For the text-containing cell, return its midpoint in (X, Y) coordinate format. 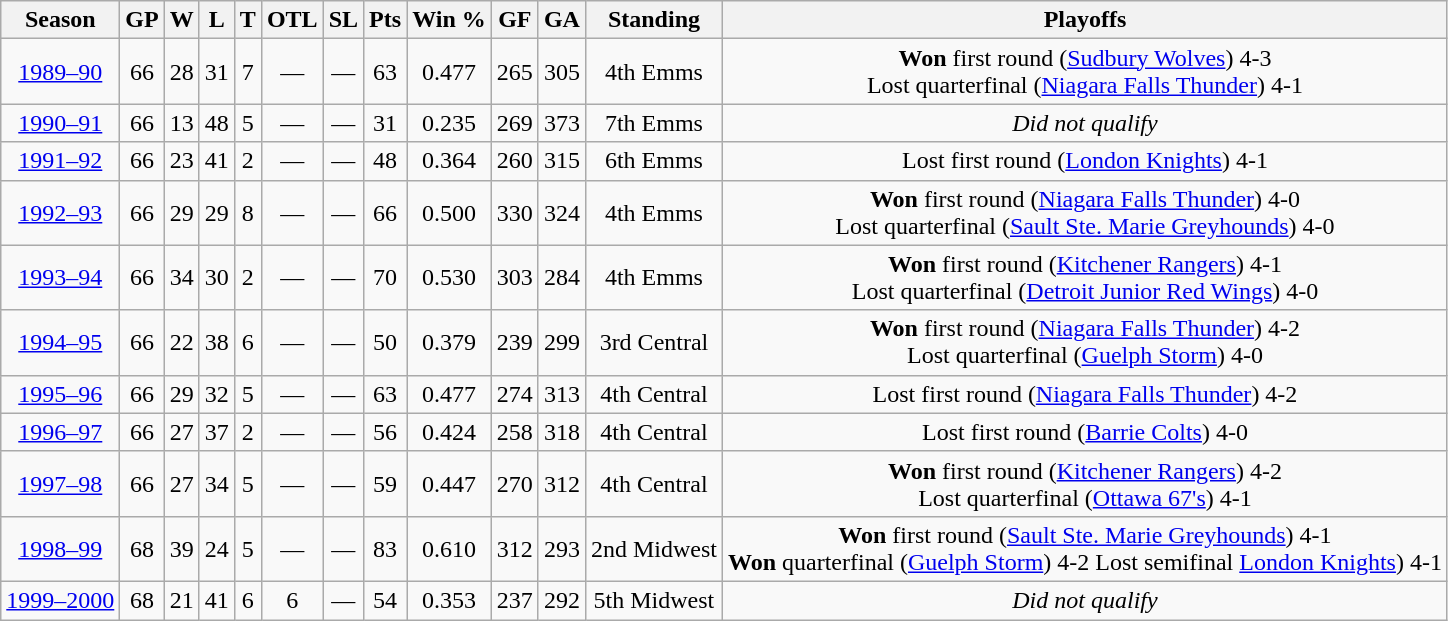
0.500 (450, 212)
59 (386, 484)
Playoffs (1084, 20)
0.364 (450, 161)
83 (386, 548)
1990–91 (60, 123)
7 (248, 72)
313 (562, 394)
258 (514, 432)
269 (514, 123)
Won first round (Sault Ste. Marie Greyhounds) 4-1Won quarterfinal (Guelph Storm) 4-2 Lost semifinal London Knights) 4-1 (1084, 548)
0.447 (450, 484)
1995–96 (60, 394)
21 (182, 600)
GA (562, 20)
T (248, 20)
303 (514, 278)
260 (514, 161)
39 (182, 548)
Won first round (Niagara Falls Thunder) 4-0Lost quarterfinal (Sault Ste. Marie Greyhounds) 4-0 (1084, 212)
24 (216, 548)
274 (514, 394)
0.530 (450, 278)
22 (182, 342)
7th Emms (654, 123)
318 (562, 432)
5th Midwest (654, 600)
1989–90 (60, 72)
265 (514, 72)
270 (514, 484)
Won first round (Niagara Falls Thunder) 4-2Lost quarterfinal (Guelph Storm) 4-0 (1084, 342)
70 (386, 278)
1992–93 (60, 212)
6th Emms (654, 161)
Standing (654, 20)
305 (562, 72)
1998–99 (60, 548)
37 (216, 432)
OTL (292, 20)
Season (60, 20)
28 (182, 72)
Pts (386, 20)
237 (514, 600)
293 (562, 548)
W (182, 20)
50 (386, 342)
56 (386, 432)
Win % (450, 20)
Lost first round (London Knights) 4-1 (1084, 161)
0.353 (450, 600)
373 (562, 123)
0.610 (450, 548)
3rd Central (654, 342)
1999–2000 (60, 600)
32 (216, 394)
1996–97 (60, 432)
299 (562, 342)
GF (514, 20)
315 (562, 161)
292 (562, 600)
2nd Midwest (654, 548)
1991–92 (60, 161)
Won first round (Sudbury Wolves) 4-3Lost quarterfinal (Niagara Falls Thunder) 4-1 (1084, 72)
38 (216, 342)
324 (562, 212)
330 (514, 212)
54 (386, 600)
GP (142, 20)
1994–95 (60, 342)
0.424 (450, 432)
8 (248, 212)
Won first round (Kitchener Rangers) 4-2Lost quarterfinal (Ottawa 67's) 4-1 (1084, 484)
1997–98 (60, 484)
Won first round (Kitchener Rangers) 4-1Lost quarterfinal (Detroit Junior Red Wings) 4-0 (1084, 278)
SL (343, 20)
L (216, 20)
13 (182, 123)
30 (216, 278)
284 (562, 278)
Lost first round (Niagara Falls Thunder) 4-2 (1084, 394)
239 (514, 342)
0.379 (450, 342)
23 (182, 161)
Lost first round (Barrie Colts) 4-0 (1084, 432)
1993–94 (60, 278)
0.235 (450, 123)
